Detect which cell encompasses the target text, then output its (x, y) center coordinate. 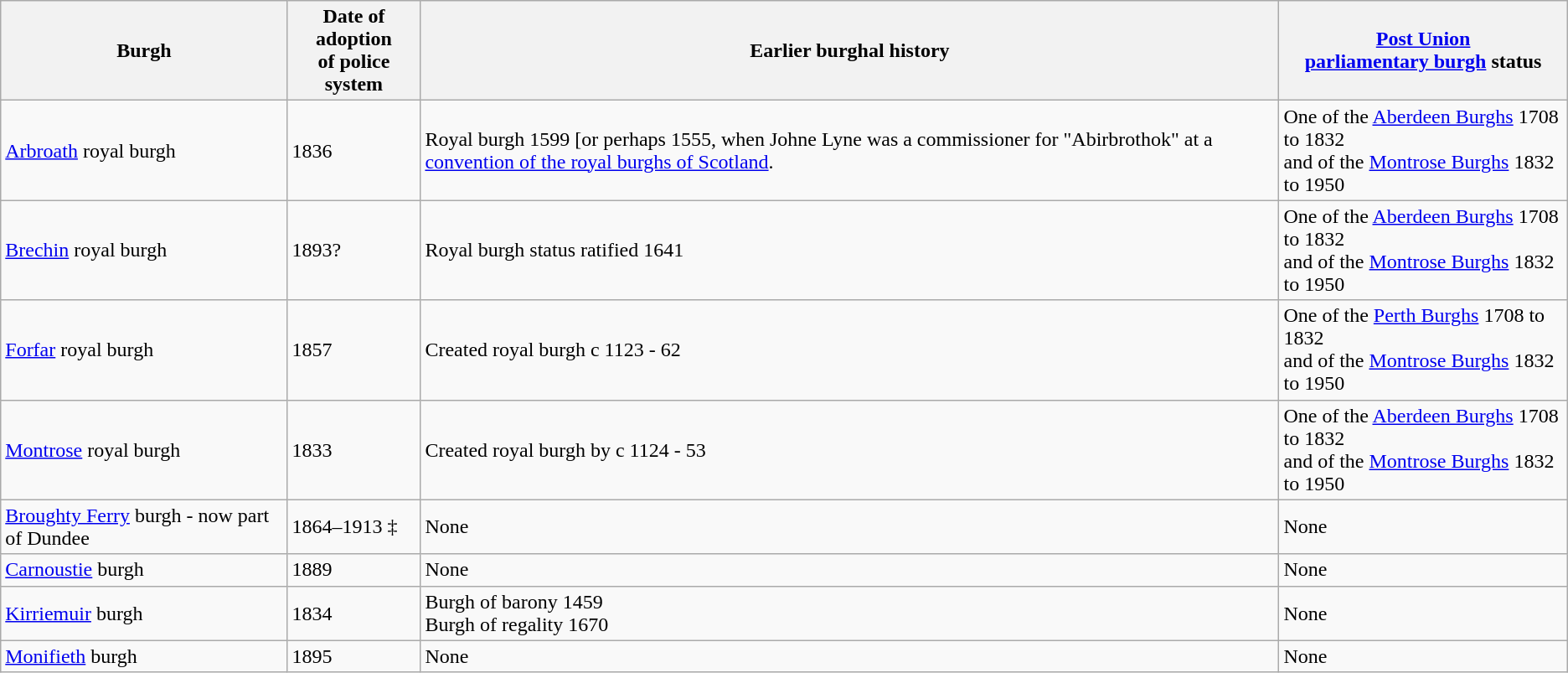
1893? (353, 250)
One of the Perth Burghs 1708 to 1832 and of the Montrose Burghs 1832 to 1950 (1423, 350)
1834 (353, 613)
1889 (353, 570)
Burgh (144, 50)
1864–1913 ‡ (353, 526)
Forfar royal burgh (144, 350)
Broughty Ferry burgh - now part of Dundee (144, 526)
Carnoustie burgh (144, 570)
Royal burgh 1599 [or perhaps 1555, when Johne Lyne was a commissioner for "Abirbrothok" at a convention of the royal burghs of Scotland. (849, 151)
Kirriemuir burgh (144, 613)
Created royal burgh by c 1124 - 53 (849, 449)
Created royal burgh c 1123 - 62 (849, 350)
1857 (353, 350)
Montrose royal burgh (144, 449)
Royal burgh status ratified 1641 (849, 250)
Date of adoption of police system (353, 50)
Earlier burghal history (849, 50)
Monifieth burgh (144, 656)
Arbroath royal burgh (144, 151)
1895 (353, 656)
1833 (353, 449)
1836 (353, 151)
Brechin royal burgh (144, 250)
Burgh of barony 1459 Burgh of regality 1670 (849, 613)
Post Union parliamentary burgh status (1423, 50)
